Determine the (x, y) coordinate at the center of the cell enclosing the given text.  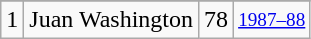
1987–88 (272, 20)
78 (216, 20)
Juan Washington (112, 20)
1 (12, 20)
